Identify which cell holds the provided text, then report its (x, y) central coordinate. 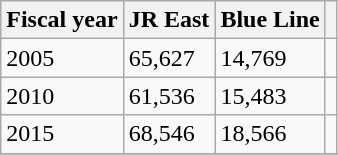
Blue Line (270, 20)
Fiscal year (62, 20)
61,536 (169, 96)
JR East (169, 20)
18,566 (270, 134)
68,546 (169, 134)
65,627 (169, 58)
2015 (62, 134)
2005 (62, 58)
2010 (62, 96)
14,769 (270, 58)
15,483 (270, 96)
